Find where the given text appears and provide that cell's center as (x, y) coordinate. 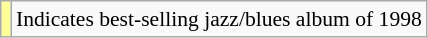
Indicates best-selling jazz/blues album of 1998 (219, 19)
